Determine the [X, Y] coordinate at the center of the cell enclosing the given text.  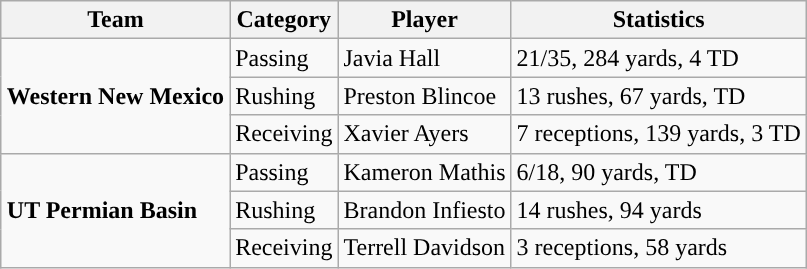
Xavier Ayers [424, 134]
Javia Hall [424, 58]
Terrell Davidson [424, 248]
13 rushes, 67 yards, TD [658, 96]
Brandon Infiesto [424, 210]
Player [424, 20]
Team [115, 20]
Western New Mexico [115, 96]
21/35, 284 yards, 4 TD [658, 58]
7 receptions, 139 yards, 3 TD [658, 134]
14 rushes, 94 yards [658, 210]
Preston Blincoe [424, 96]
Kameron Mathis [424, 172]
Category [284, 20]
6/18, 90 yards, TD [658, 172]
Statistics [658, 20]
3 receptions, 58 yards [658, 248]
UT Permian Basin [115, 210]
